Output the (x, y) coordinate of the center of the cell containing the given text.  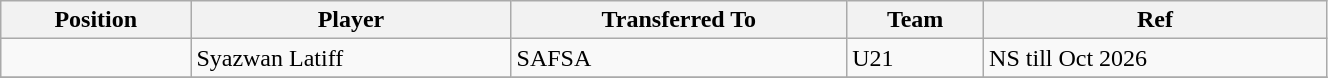
NS till Oct 2026 (1156, 58)
Position (96, 20)
U21 (916, 58)
SAFSA (679, 58)
Ref (1156, 20)
Team (916, 20)
Syazwan Latiff (351, 58)
Player (351, 20)
Transferred To (679, 20)
